Determine the [x, y] coordinate at the center of the cell enclosing the given text.  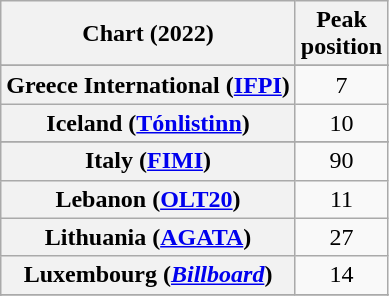
90 [341, 161]
Greece International (IFPI) [148, 85]
Lebanon (OLT20) [148, 199]
Iceland (Tónlistinn) [148, 123]
Lithuania (AGATA) [148, 237]
Chart (2022) [148, 34]
10 [341, 123]
7 [341, 85]
11 [341, 199]
Italy (FIMI) [148, 161]
14 [341, 275]
27 [341, 237]
Peakposition [341, 34]
Luxembourg (Billboard) [148, 275]
